Return the [x, y] coordinate for the center point of the cell that contains the specified text.  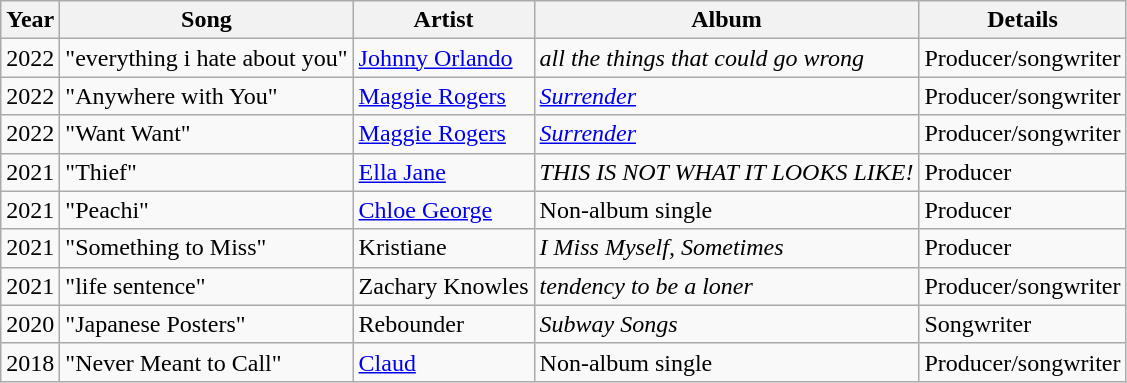
Kristiane [444, 248]
I Miss Myself, Sometimes [726, 248]
"Want Want" [206, 134]
Details [1022, 20]
all the things that could go wrong [726, 58]
Ella Jane [444, 172]
Chloe George [444, 210]
Zachary Knowles [444, 286]
THIS IS NOT WHAT IT LOOKS LIKE! [726, 172]
tendency to be a loner [726, 286]
"life sentence" [206, 286]
Songwriter [1022, 324]
2018 [30, 362]
Artist [444, 20]
Year [30, 20]
Subway Songs [726, 324]
"Peachi" [206, 210]
Album [726, 20]
Rebounder [444, 324]
"Thief" [206, 172]
"Anywhere with You" [206, 96]
Song [206, 20]
"Japanese Posters" [206, 324]
Claud [444, 362]
Johnny Orlando [444, 58]
2020 [30, 324]
"Never Meant to Call" [206, 362]
"Something to Miss" [206, 248]
"everything i hate about you" [206, 58]
